Provide the (X, Y) coordinate of the cell's center where the given text is located.  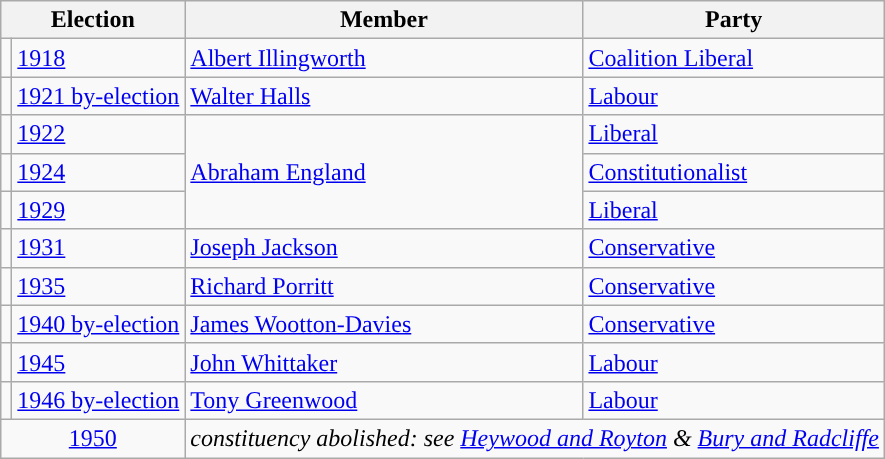
John Whittaker (384, 362)
1924 (98, 172)
Party (734, 20)
1950 (93, 438)
1922 (98, 134)
James Wootton-Davies (384, 324)
Coalition Liberal (734, 58)
Joseph Jackson (384, 248)
Richard Porritt (384, 286)
Abraham England (384, 172)
Albert Illingworth (384, 58)
constituency abolished: see Heywood and Royton & Bury and Radcliffe (535, 438)
1946 by-election (98, 400)
Tony Greenwood (384, 400)
Election (93, 20)
1940 by-election (98, 324)
Member (384, 20)
1918 (98, 58)
1929 (98, 210)
Walter Halls (384, 96)
1921 by-election (98, 96)
1931 (98, 248)
1935 (98, 286)
Constitutionalist (734, 172)
1945 (98, 362)
